Extract the (X, Y) coordinate from the center of the cell holding the provided text.  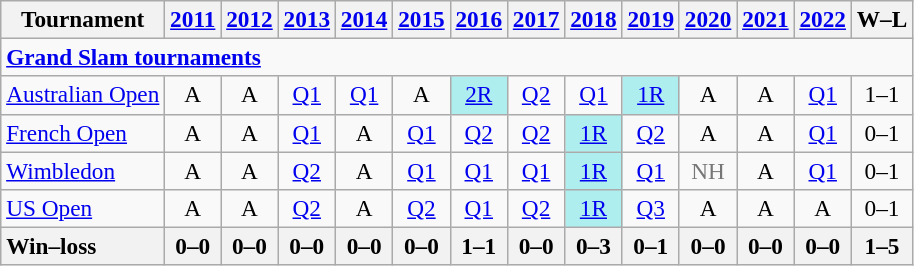
NH (708, 170)
2020 (708, 19)
2015 (422, 19)
Australian Open (83, 95)
Tournament (83, 19)
2018 (594, 19)
2011 (193, 19)
Q3 (650, 208)
Wimbledon (83, 170)
2019 (650, 19)
W–L (882, 19)
2R (478, 95)
French Open (83, 133)
Win–loss (83, 246)
Grand Slam tournaments (457, 57)
2012 (250, 19)
1–5 (882, 246)
2014 (364, 19)
2013 (306, 19)
2016 (478, 19)
2021 (766, 19)
US Open (83, 208)
2022 (822, 19)
2017 (536, 19)
0–3 (594, 246)
